Identify which cell holds the provided text, then report its [X, Y] central coordinate. 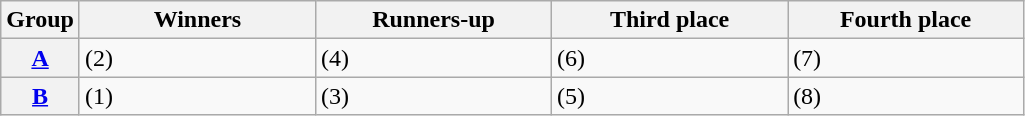
(1) [197, 96]
Group [40, 20]
(3) [433, 96]
(7) [906, 58]
Runners-up [433, 20]
A [40, 58]
(8) [906, 96]
Third place [670, 20]
B [40, 96]
(2) [197, 58]
(5) [670, 96]
(6) [670, 58]
Fourth place [906, 20]
Winners [197, 20]
(4) [433, 58]
